Detect which cell encompasses the target text, then output its (X, Y) center coordinate. 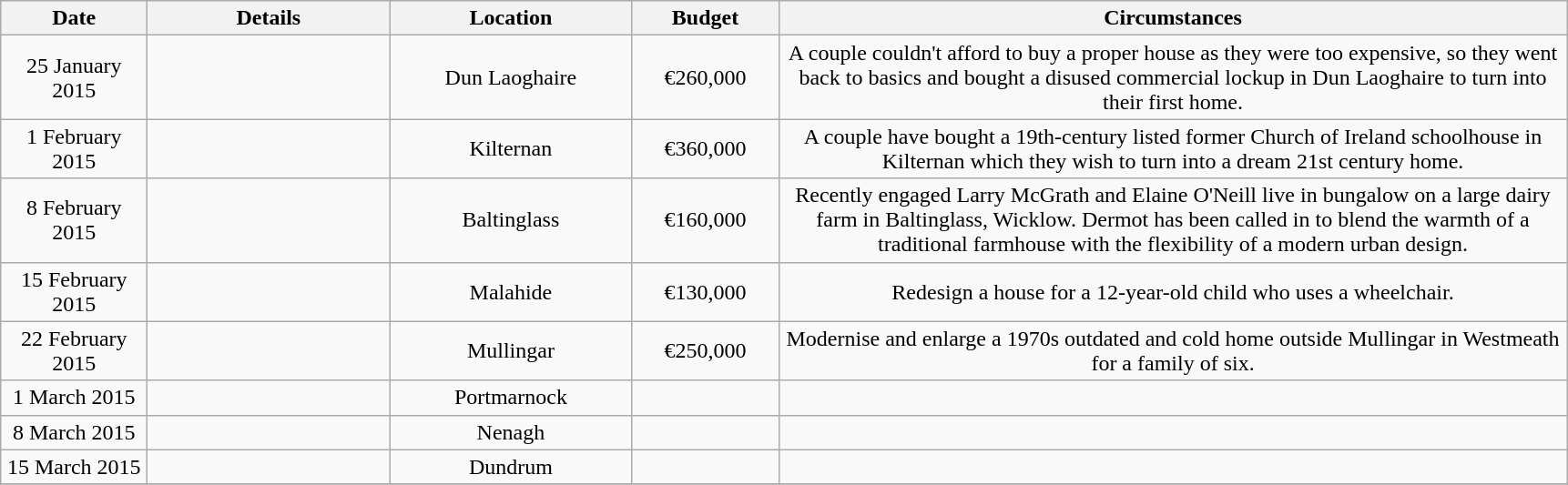
Mullingar (511, 351)
Details (269, 18)
15 March 2015 (75, 467)
Dun Laoghaire (511, 77)
22 February 2015 (75, 351)
€130,000 (705, 291)
8 February 2015 (75, 220)
Redesign a house for a 12-year-old child who uses a wheelchair. (1173, 291)
Portmarnock (511, 398)
Budget (705, 18)
Baltinglass (511, 220)
€360,000 (705, 149)
1 February 2015 (75, 149)
A couple have bought a 19th-century listed former Church of Ireland schoolhouse in Kilternan which they wish to turn into a dream 21st century home. (1173, 149)
Modernise and enlarge a 1970s outdated and cold home outside Mullingar in Westmeath for a family of six. (1173, 351)
Kilternan (511, 149)
Date (75, 18)
Location (511, 18)
Circumstances (1173, 18)
€160,000 (705, 220)
€250,000 (705, 351)
15 February 2015 (75, 291)
25 January 2015 (75, 77)
Nenagh (511, 432)
8 March 2015 (75, 432)
Dundrum (511, 467)
1 March 2015 (75, 398)
€260,000 (705, 77)
Malahide (511, 291)
